Provide the [X, Y] coordinate of the cell's center where the given text is located.  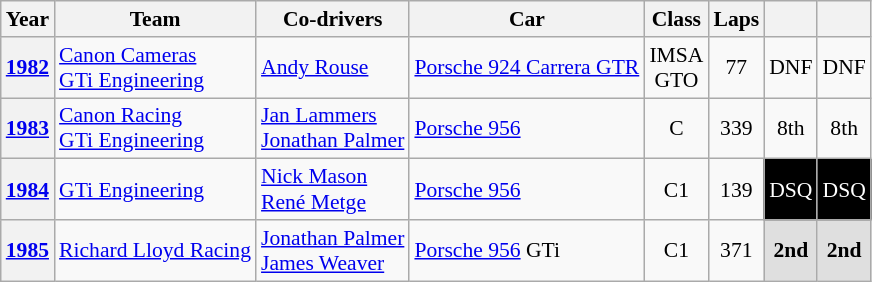
GTi Engineering [155, 190]
Porsche 956 GTi [526, 250]
1982 [28, 68]
Richard Lloyd Racing [155, 250]
1983 [28, 128]
77 [736, 68]
Porsche 924 Carrera GTR [526, 68]
C [676, 128]
Canon Racing GTi Engineering [155, 128]
Class [676, 19]
Jan Lammers Jonathan Palmer [332, 128]
Jonathan Palmer James Weaver [332, 250]
IMSAGTO [676, 68]
Team [155, 19]
Canon Cameras GTi Engineering [155, 68]
Co-drivers [332, 19]
1985 [28, 250]
371 [736, 250]
Nick Mason René Metge [332, 190]
339 [736, 128]
139 [736, 190]
Andy Rouse [332, 68]
Year [28, 19]
1984 [28, 190]
Laps [736, 19]
Car [526, 19]
